Scan for the cell matching the given text and deliver its (x, y) coordinate at center. 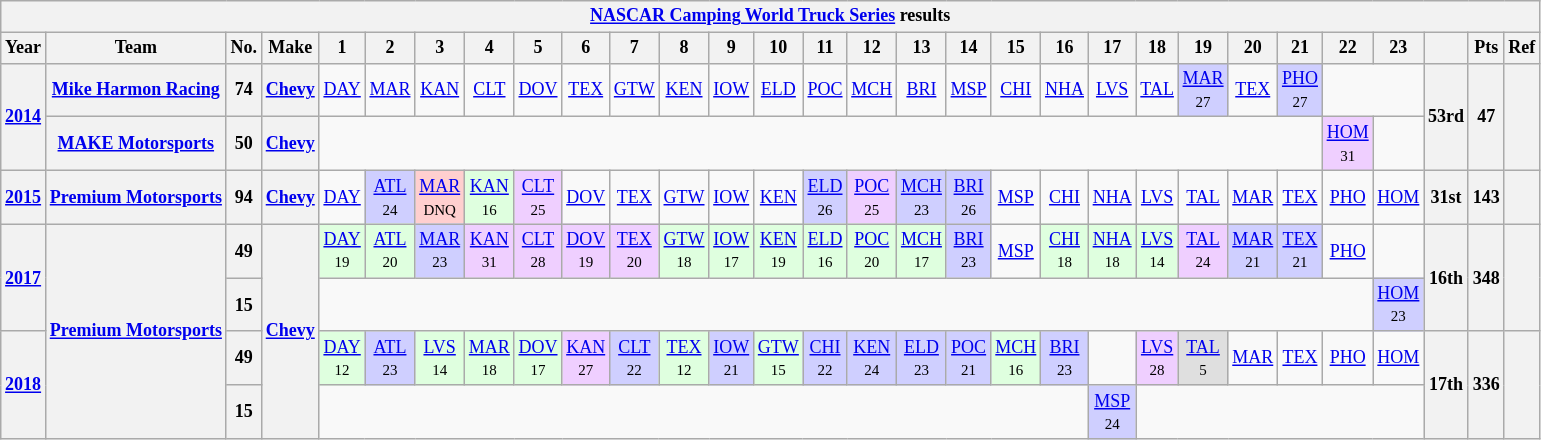
KAN (440, 90)
3 (440, 48)
LVS28 (1157, 358)
DOV17 (538, 358)
CLT22 (635, 358)
KEN19 (779, 251)
Mike Harmon Racing (136, 90)
Make (290, 48)
POC25 (872, 197)
6 (586, 48)
DAY12 (342, 358)
22 (1348, 48)
DAY19 (342, 251)
KEN24 (872, 358)
17 (1112, 48)
11 (825, 48)
DOV19 (586, 251)
ELD (779, 90)
KAN27 (586, 358)
ELD23 (922, 358)
TAL5 (1203, 358)
TEX12 (684, 358)
POC21 (968, 358)
GTW18 (684, 251)
MCH23 (922, 197)
17th (1446, 384)
16th (1446, 278)
KAN31 (489, 251)
MAR21 (1253, 251)
IOW17 (732, 251)
Team (136, 48)
31st (1446, 197)
2015 (24, 197)
GTW15 (779, 358)
21 (1300, 48)
HOM23 (1398, 305)
94 (244, 197)
143 (1486, 197)
2014 (24, 116)
CLT25 (538, 197)
ATL20 (390, 251)
KAN16 (489, 197)
ELD26 (825, 197)
Year (24, 48)
20 (1253, 48)
12 (872, 48)
16 (1065, 48)
74 (244, 90)
ELD16 (825, 251)
NHA18 (1112, 251)
MAR27 (1203, 90)
9 (732, 48)
19 (1203, 48)
53rd (1446, 116)
No. (244, 48)
2 (390, 48)
4 (489, 48)
NASCAR Camping World Truck Series results (770, 16)
Pts (1486, 48)
MCH (872, 90)
TEX20 (635, 251)
IOW21 (732, 358)
PHO27 (1300, 90)
2017 (24, 278)
50 (244, 144)
CLT28 (538, 251)
TEX21 (1300, 251)
CHI22 (825, 358)
13 (922, 48)
MAR18 (489, 358)
Ref (1522, 48)
HOM31 (1348, 144)
CLT (489, 90)
47 (1486, 116)
14 (968, 48)
8 (684, 48)
5 (538, 48)
TAL24 (1203, 251)
POC (825, 90)
23 (1398, 48)
MCH17 (922, 251)
CHI18 (1065, 251)
1 (342, 48)
7 (635, 48)
MAKE Motorsports (136, 144)
336 (1486, 384)
MAR23 (440, 251)
MCH16 (1016, 358)
348 (1486, 278)
MARDNQ (440, 197)
18 (1157, 48)
BRI (922, 90)
ATL24 (390, 197)
POC20 (872, 251)
2018 (24, 384)
ATL23 (390, 358)
MSP24 (1112, 412)
10 (779, 48)
BRI26 (968, 197)
